Find where the given text appears and provide that cell's center as (X, Y) coordinate. 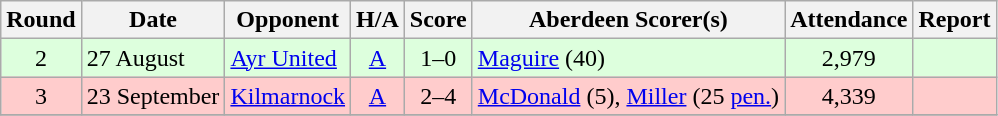
Attendance (849, 20)
3 (41, 96)
Date (153, 20)
Round (41, 20)
Kilmarnock (288, 96)
McDonald (5), Miller (25 pen.) (628, 96)
Report (954, 20)
Aberdeen Scorer(s) (628, 20)
4,339 (849, 96)
2,979 (849, 58)
2 (41, 58)
23 September (153, 96)
Opponent (288, 20)
1–0 (438, 58)
Ayr United (288, 58)
27 August (153, 58)
H/A (378, 20)
Score (438, 20)
2–4 (438, 96)
Maguire (40) (628, 58)
